Return the (x, y) coordinate for the center point of the cell that contains the specified text.  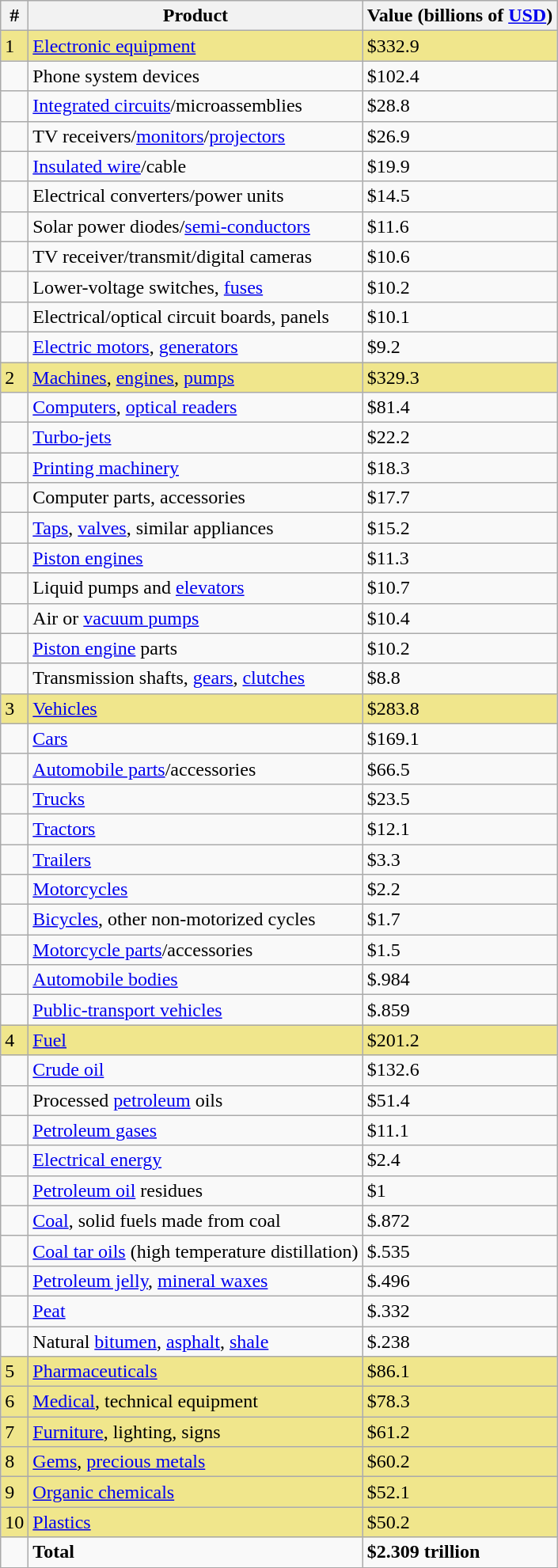
Motorcycles (195, 890)
Organic chemicals (195, 1492)
4 (14, 1040)
Medical, technical equipment (195, 1402)
$10.7 (460, 588)
Piston engine parts (195, 648)
$86.1 (460, 1372)
TV receiver/transmit/digital cameras (195, 256)
Electrical energy (195, 1160)
$102.4 (460, 76)
$12.1 (460, 829)
$11.3 (460, 558)
Machines, engines, pumps (195, 378)
$18.3 (460, 468)
Lower-voltage switches, fuses (195, 287)
Furniture, lighting, signs (195, 1432)
$10.6 (460, 256)
Coal, solid fuels made from coal (195, 1221)
$61.2 (460, 1432)
$1.7 (460, 920)
$10.1 (460, 317)
Automobile bodies (195, 980)
$17.7 (460, 498)
Electrical converters/power units (195, 196)
$51.4 (460, 1100)
Computer parts, accessories (195, 498)
1 (14, 46)
Electronic equipment (195, 46)
$.238 (460, 1342)
10 (14, 1522)
Motorcycle parts/accessories (195, 950)
$.859 (460, 1010)
Piston engines (195, 558)
$329.3 (460, 378)
Integrated circuits/microassemblies (195, 106)
$.535 (460, 1251)
$332.9 (460, 46)
$50.2 (460, 1522)
Printing machinery (195, 468)
Total (195, 1552)
Insulated wire/cable (195, 166)
Solar power diodes/semi-conductors (195, 226)
Value (billions of USD) (460, 16)
$81.4 (460, 408)
Pharmaceuticals (195, 1372)
$26.9 (460, 136)
$11.6 (460, 226)
$78.3 (460, 1402)
$19.9 (460, 166)
$60.2 (460, 1462)
Taps, valves, similar appliances (195, 528)
Electrical/optical circuit boards, panels (195, 317)
7 (14, 1432)
$15.2 (460, 528)
Bicycles, other non-motorized cycles (195, 920)
Transmission shafts, gears, clutches (195, 678)
$.332 (460, 1311)
Gems, precious metals (195, 1462)
$9.2 (460, 347)
Electric motors, generators (195, 347)
# (14, 16)
Cars (195, 738)
Natural bitumen, asphalt, shale (195, 1342)
$.496 (460, 1281)
Phone system devices (195, 76)
$201.2 (460, 1040)
Turbo-jets (195, 438)
Fuel (195, 1040)
Petroleum gases (195, 1130)
TV receivers/monitors/projectors (195, 136)
Coal tar oils (high temperature distillation) (195, 1251)
$66.5 (460, 769)
3 (14, 708)
Peat (195, 1311)
Trucks (195, 799)
$.984 (460, 980)
$3.3 (460, 859)
$1.5 (460, 950)
$52.1 (460, 1492)
$10.4 (460, 618)
9 (14, 1492)
Crude oil (195, 1070)
2 (14, 378)
Vehicles (195, 708)
6 (14, 1402)
Petroleum jelly, mineral waxes (195, 1281)
$11.1 (460, 1130)
Processed petroleum oils (195, 1100)
Liquid pumps and elevators (195, 588)
Automobile parts/accessories (195, 769)
Public-transport vehicles (195, 1010)
$8.8 (460, 678)
$14.5 (460, 196)
$.872 (460, 1221)
Computers, optical readers (195, 408)
$23.5 (460, 799)
$2.4 (460, 1160)
Plastics (195, 1522)
5 (14, 1372)
8 (14, 1462)
$283.8 (460, 708)
Tractors (195, 829)
Petroleum oil residues (195, 1190)
$132.6 (460, 1070)
Trailers (195, 859)
Air or vacuum pumps (195, 618)
$22.2 (460, 438)
$169.1 (460, 738)
$2.309 trillion (460, 1552)
Product (195, 16)
$28.8 (460, 106)
$2.2 (460, 890)
$1 (460, 1190)
